Extract the (x, y) coordinate from the center of the cell holding the provided text.  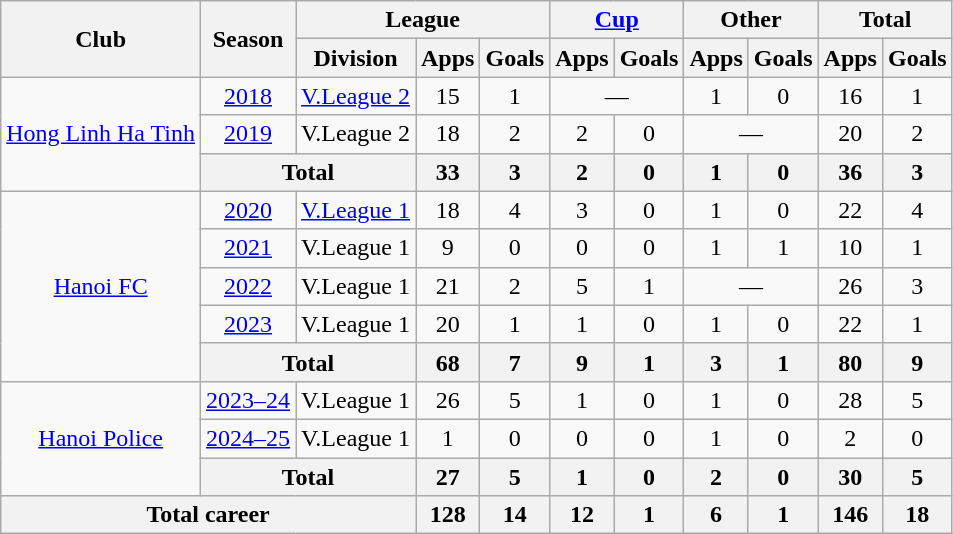
146 (850, 515)
68 (448, 362)
Division (356, 58)
128 (448, 515)
Club (101, 39)
Total career (208, 515)
12 (582, 515)
33 (448, 172)
2018 (248, 96)
Hanoi Police (101, 438)
14 (515, 515)
2022 (248, 286)
30 (850, 477)
80 (850, 362)
28 (850, 400)
Other (751, 20)
2023 (248, 324)
2021 (248, 248)
6 (716, 515)
36 (850, 172)
2024–25 (248, 438)
2020 (248, 210)
2023–24 (248, 400)
2019 (248, 134)
Season (248, 39)
7 (515, 362)
Hanoi FC (101, 286)
15 (448, 96)
21 (448, 286)
27 (448, 477)
Cup (617, 20)
10 (850, 248)
16 (850, 96)
Hong Linh Ha Tinh (101, 134)
League (423, 20)
